Identify which cell holds the provided text, then report its (x, y) central coordinate. 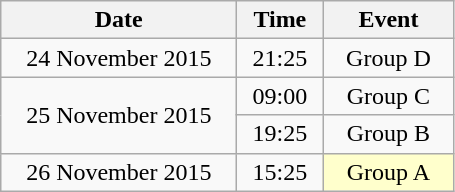
19:25 (280, 134)
Event (388, 20)
24 November 2015 (119, 58)
09:00 (280, 96)
Date (119, 20)
25 November 2015 (119, 115)
Time (280, 20)
Group B (388, 134)
21:25 (280, 58)
26 November 2015 (119, 172)
Group D (388, 58)
Group A (388, 172)
Group C (388, 96)
15:25 (280, 172)
